Search for the cell housing the specified text and yield its (X, Y) center coordinate. 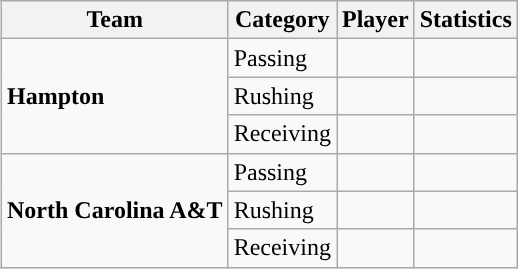
Category (282, 20)
North Carolina A&T (114, 210)
Statistics (466, 20)
Player (375, 20)
Team (114, 20)
Hampton (114, 96)
